Return [X, Y] of the center of cell containing provided text 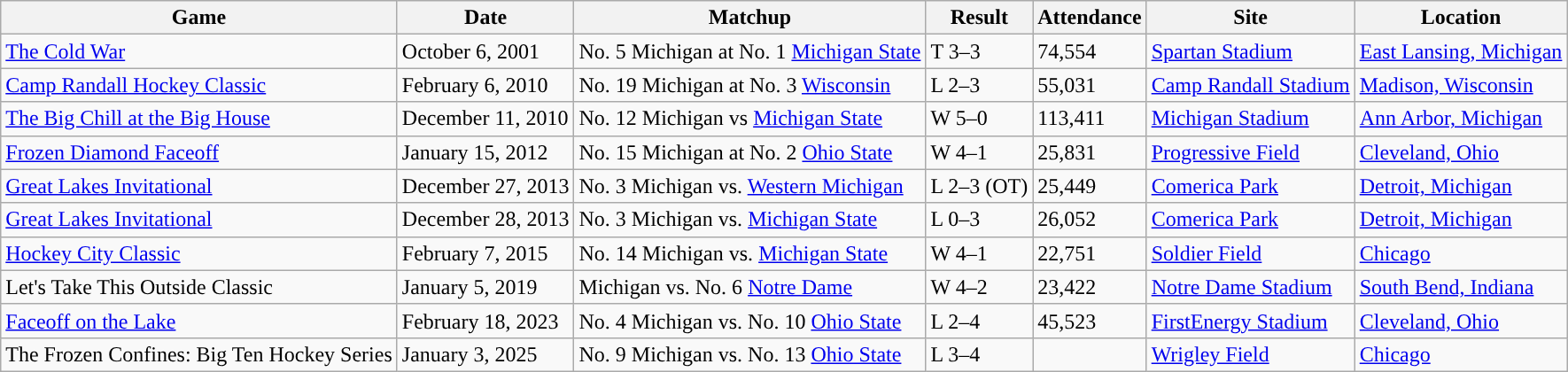
The Frozen Confines: Big Ten Hockey Series [199, 354]
February 18, 2023 [485, 321]
Michigan Stadium [1251, 119]
Location [1461, 18]
L 3–4 [980, 354]
22,751 [1090, 253]
Site [1251, 18]
Let's Take This Outside Classic [199, 287]
December 11, 2010 [485, 119]
FirstEnergy Stadium [1251, 321]
25,831 [1090, 152]
L 0–3 [980, 220]
Ann Arbor, Michigan [1461, 119]
February 6, 2010 [485, 85]
No. 19 Michigan at No. 3 Wisconsin [749, 85]
L 2–3 [980, 85]
January 3, 2025 [485, 354]
East Lansing, Michigan [1461, 51]
Wrigley Field [1251, 354]
December 28, 2013 [485, 220]
T 3–3 [980, 51]
January 15, 2012 [485, 152]
January 5, 2019 [485, 287]
Progressive Field [1251, 152]
No. 14 Michigan vs. Michigan State [749, 253]
Attendance [1090, 18]
Madison, Wisconsin [1461, 85]
No. 3 Michigan vs. Michigan State [749, 220]
W 5–0 [980, 119]
The Cold War [199, 51]
Camp Randall Hockey Classic [199, 85]
W 4–2 [980, 287]
L 2–4 [980, 321]
Notre Dame Stadium [1251, 287]
No. 12 Michigan vs Michigan State [749, 119]
Frozen Diamond Faceoff [199, 152]
No. 3 Michigan vs. Western Michigan [749, 186]
February 7, 2015 [485, 253]
Hockey City Classic [199, 253]
December 27, 2013 [485, 186]
No. 9 Michigan vs. No. 13 Ohio State [749, 354]
No. 15 Michigan at No. 2 Ohio State [749, 152]
No. 5 Michigan at No. 1 Michigan State [749, 51]
October 6, 2001 [485, 51]
South Bend, Indiana [1461, 287]
Camp Randall Stadium [1251, 85]
55,031 [1090, 85]
Soldier Field [1251, 253]
Michigan vs. No. 6 Notre Dame [749, 287]
No. 4 Michigan vs. No. 10 Ohio State [749, 321]
Date [485, 18]
Spartan Stadium [1251, 51]
L 2–3 (OT) [980, 186]
26,052 [1090, 220]
The Big Chill at the Big House [199, 119]
Game [199, 18]
45,523 [1090, 321]
Faceoff on the Lake [199, 321]
74,554 [1090, 51]
25,449 [1090, 186]
Result [980, 18]
113,411 [1090, 119]
Matchup [749, 18]
23,422 [1090, 287]
